Find where the given text appears and provide that cell's center as [x, y] coordinate. 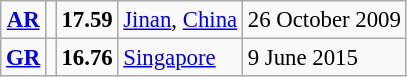
Singapore [180, 58]
26 October 2009 [324, 20]
17.59 [87, 20]
9 June 2015 [324, 58]
GR [24, 58]
AR [24, 20]
Jinan, China [180, 20]
16.76 [87, 58]
